Identify which cell holds the provided text, then report its [x, y] central coordinate. 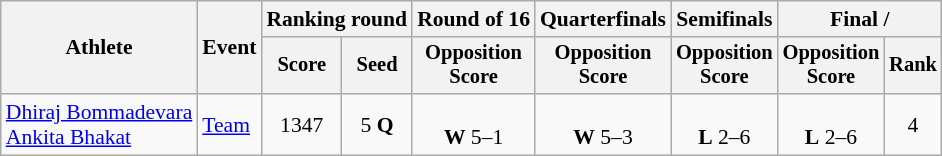
Event [229, 48]
Score [302, 66]
Quarterfinals [603, 19]
Athlete [100, 48]
5 Q [377, 124]
Semifinals [724, 19]
Ranking round [336, 19]
4 [913, 124]
W 5–3 [603, 124]
W 5–1 [474, 124]
Team [229, 124]
Final / [860, 19]
Seed [377, 66]
Dhiraj BommadevaraAnkita Bhakat [100, 124]
1347 [302, 124]
Round of 16 [474, 19]
Rank [913, 66]
